Detect which cell encompasses the target text, then output its [x, y] center coordinate. 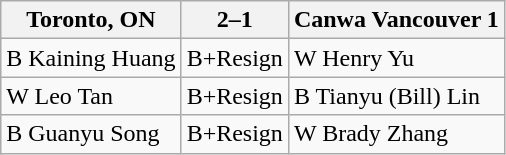
W Henry Yu [396, 58]
W Leo Tan [91, 96]
B Tianyu (Bill) Lin [396, 96]
Toronto, ON [91, 20]
2–1 [234, 20]
W Brady Zhang [396, 134]
Canwa Vancouver 1 [396, 20]
B Kaining Huang [91, 58]
B Guanyu Song [91, 134]
